Pinpoint the cell where the given text exists, returning its [x, y] midpoint coordinate. 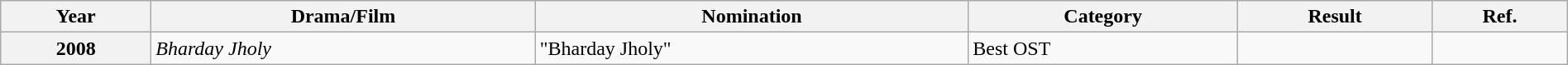
Category [1103, 17]
Ref. [1500, 17]
Result [1335, 17]
2008 [76, 48]
"Bharday Jholy" [752, 48]
Year [76, 17]
Nomination [752, 17]
Bharday Jholy [344, 48]
Best OST [1103, 48]
Drama/Film [344, 17]
